Identify which cell holds the provided text, then report its [x, y] central coordinate. 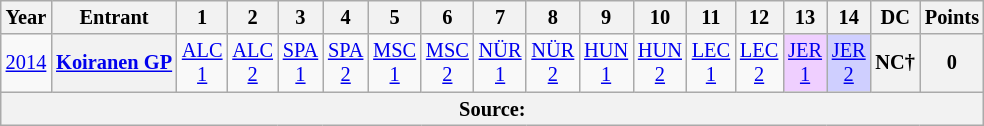
7 [500, 17]
3 [300, 17]
2 [252, 17]
13 [805, 17]
Entrant [114, 17]
ALC2 [252, 63]
2014 [26, 63]
LEC2 [759, 63]
ALC1 [202, 63]
Koiranen GP [114, 63]
6 [448, 17]
8 [552, 17]
NÜR1 [500, 63]
SPA1 [300, 63]
0 [952, 63]
SPA2 [346, 63]
MSC2 [448, 63]
Year [26, 17]
NÜR2 [552, 63]
Source: [492, 109]
9 [606, 17]
1 [202, 17]
4 [346, 17]
HUN1 [606, 63]
12 [759, 17]
LEC1 [711, 63]
11 [711, 17]
JER1 [805, 63]
HUN2 [660, 63]
DC [896, 17]
10 [660, 17]
JER2 [849, 63]
NC† [896, 63]
MSC1 [394, 63]
14 [849, 17]
Points [952, 17]
5 [394, 17]
